Determine the (x, y) coordinate at the center of the cell enclosing the given text.  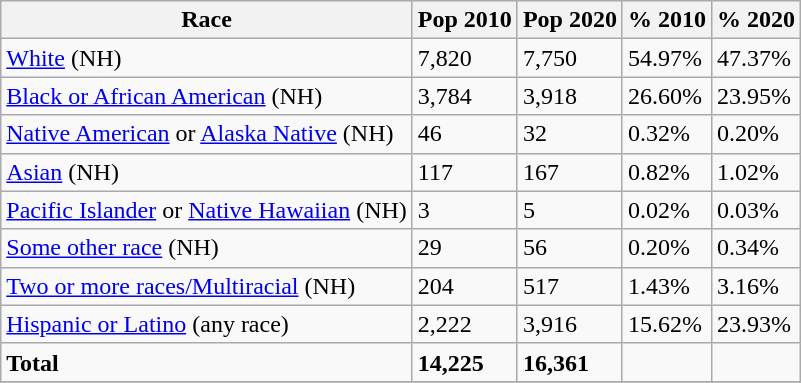
517 (570, 286)
Native American or Alaska Native (NH) (207, 134)
Hispanic or Latino (any race) (207, 324)
47.37% (756, 58)
7,820 (464, 58)
0.03% (756, 210)
23.93% (756, 324)
Race (207, 20)
56 (570, 248)
3.16% (756, 286)
0.82% (666, 172)
29 (464, 248)
16,361 (570, 362)
0.34% (756, 248)
7,750 (570, 58)
Pop 2010 (464, 20)
Asian (NH) (207, 172)
54.97% (666, 58)
23.95% (756, 96)
32 (570, 134)
Total (207, 362)
117 (464, 172)
White (NH) (207, 58)
Black or African American (NH) (207, 96)
204 (464, 286)
Some other race (NH) (207, 248)
3,918 (570, 96)
1.43% (666, 286)
3,916 (570, 324)
Two or more races/Multiracial (NH) (207, 286)
2,222 (464, 324)
% 2020 (756, 20)
% 2010 (666, 20)
Pop 2020 (570, 20)
0.02% (666, 210)
5 (570, 210)
14,225 (464, 362)
1.02% (756, 172)
Pacific Islander or Native Hawaiian (NH) (207, 210)
26.60% (666, 96)
3 (464, 210)
15.62% (666, 324)
46 (464, 134)
3,784 (464, 96)
0.32% (666, 134)
167 (570, 172)
